Locate the cell with the specified text and output its (X, Y) center coordinate. 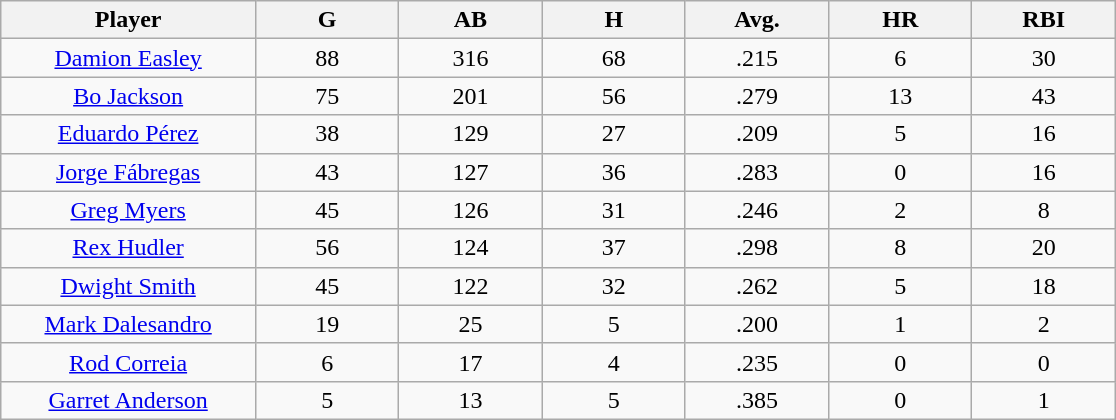
201 (470, 96)
.235 (756, 362)
.215 (756, 58)
32 (614, 286)
Jorge Fábregas (128, 172)
Garret Anderson (128, 400)
124 (470, 248)
316 (470, 58)
H (614, 20)
Rex Hudler (128, 248)
.298 (756, 248)
75 (326, 96)
Avg. (756, 20)
Player (128, 20)
AB (470, 20)
Rod Correia (128, 362)
.283 (756, 172)
HR (900, 20)
20 (1044, 248)
68 (614, 58)
88 (326, 58)
.246 (756, 210)
18 (1044, 286)
17 (470, 362)
Damion Easley (128, 58)
126 (470, 210)
.279 (756, 96)
30 (1044, 58)
G (326, 20)
Mark Dalesandro (128, 324)
.385 (756, 400)
Bo Jackson (128, 96)
36 (614, 172)
37 (614, 248)
.200 (756, 324)
25 (470, 324)
38 (326, 134)
RBI (1044, 20)
.209 (756, 134)
Greg Myers (128, 210)
.262 (756, 286)
127 (470, 172)
122 (470, 286)
Dwight Smith (128, 286)
4 (614, 362)
19 (326, 324)
31 (614, 210)
129 (470, 134)
27 (614, 134)
Eduardo Pérez (128, 134)
